Detect which cell encompasses the target text, then output its [X, Y] center coordinate. 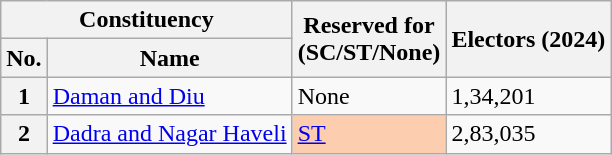
Constituency [146, 20]
2 [24, 134]
2,83,035 [528, 134]
1,34,201 [528, 96]
Reserved for(SC/ST/None) [369, 39]
None [369, 96]
Daman and Diu [170, 96]
ST [369, 134]
Dadra and Nagar Haveli [170, 134]
No. [24, 58]
Electors (2024) [528, 39]
1 [24, 96]
Name [170, 58]
